Return the (x, y) coordinate for the center point of the cell that contains the specified text.  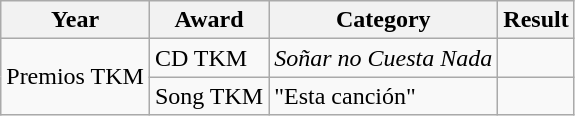
Premios TKM (76, 77)
Category (384, 20)
Song TKM (208, 96)
"Esta canción" (384, 96)
Year (76, 20)
Soñar no Cuesta Nada (384, 58)
Result (536, 20)
Award (208, 20)
CD TKM (208, 58)
